Extract the [x, y] coordinate from the center of the cell holding the provided text.  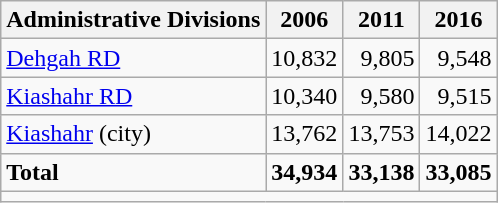
Administrative Divisions [134, 20]
9,580 [382, 96]
34,934 [304, 172]
10,340 [304, 96]
2006 [304, 20]
2011 [382, 20]
Total [134, 172]
Dehgah RD [134, 58]
9,515 [458, 96]
33,085 [458, 172]
Kiashahr RD [134, 96]
9,805 [382, 58]
9,548 [458, 58]
13,753 [382, 134]
Kiashahr (city) [134, 134]
14,022 [458, 134]
2016 [458, 20]
13,762 [304, 134]
10,832 [304, 58]
33,138 [382, 172]
